Output the [x, y] coordinate of the center of the cell containing the given text.  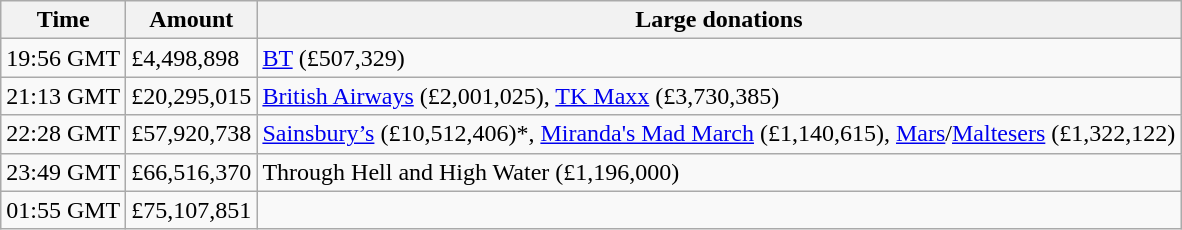
22:28 GMT [64, 134]
£4,498,898 [192, 58]
£66,516,370 [192, 172]
01:55 GMT [64, 210]
Large donations [719, 20]
£57,920,738 [192, 134]
19:56 GMT [64, 58]
23:49 GMT [64, 172]
£20,295,015 [192, 96]
Amount [192, 20]
British Airways (£2,001,025), TK Maxx (£3,730,385) [719, 96]
Sainsbury’s (£10,512,406)*, Miranda's Mad March (£1,140,615), Mars/Maltesers (£1,322,122) [719, 134]
£75,107,851 [192, 210]
BT (£507,329) [719, 58]
Through Hell and High Water (£1,196,000) [719, 172]
21:13 GMT [64, 96]
Time [64, 20]
